Determine the (X, Y) coordinate at the center of the cell enclosing the given text.  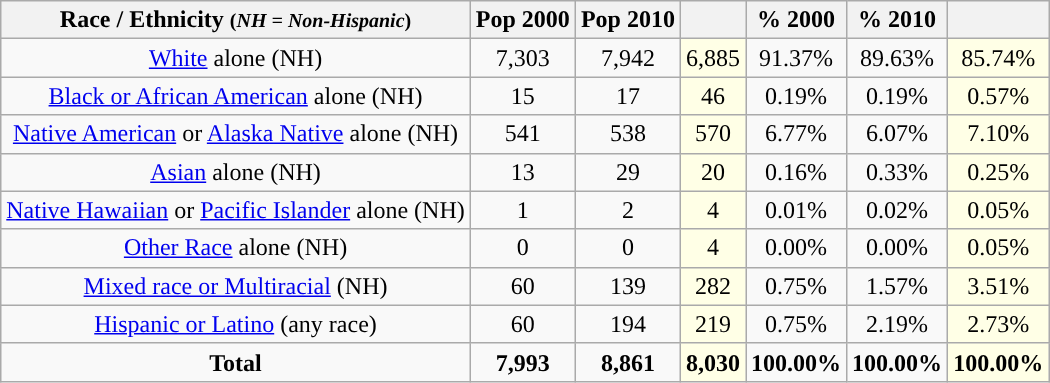
Mixed race or Multiracial (NH) (236, 286)
6,885 (712, 58)
17 (628, 96)
% 2010 (898, 20)
8,030 (712, 362)
7,303 (522, 58)
85.74% (998, 58)
91.37% (796, 58)
Black or African American alone (NH) (236, 96)
282 (712, 286)
20 (712, 172)
0.25% (998, 172)
Pop 2010 (628, 20)
White alone (NH) (236, 58)
1 (522, 210)
2.73% (998, 324)
7,993 (522, 362)
89.63% (898, 58)
7.10% (998, 134)
Total (236, 362)
0.57% (998, 96)
Native American or Alaska Native alone (NH) (236, 134)
2.19% (898, 324)
1.57% (898, 286)
3.51% (998, 286)
8,861 (628, 362)
6.07% (898, 134)
0.16% (796, 172)
2 (628, 210)
6.77% (796, 134)
219 (712, 324)
0.01% (796, 210)
13 (522, 172)
7,942 (628, 58)
Asian alone (NH) (236, 172)
139 (628, 286)
Pop 2000 (522, 20)
15 (522, 96)
570 (712, 134)
194 (628, 324)
46 (712, 96)
541 (522, 134)
0.33% (898, 172)
29 (628, 172)
Native Hawaiian or Pacific Islander alone (NH) (236, 210)
0.02% (898, 210)
% 2000 (796, 20)
538 (628, 134)
Other Race alone (NH) (236, 248)
Hispanic or Latino (any race) (236, 324)
Race / Ethnicity (NH = Non-Hispanic) (236, 20)
